Detect which cell encompasses the target text, then output its [X, Y] center coordinate. 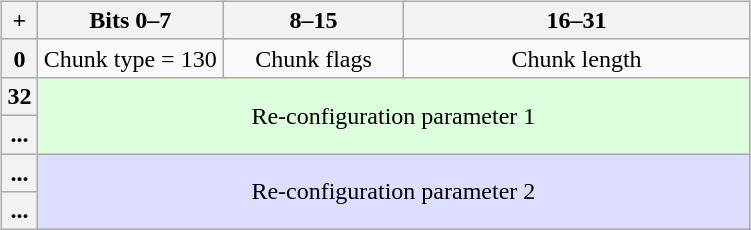
8–15 [314, 20]
Chunk flags [314, 58]
+ [20, 20]
Bits 0–7 [130, 20]
16–31 [576, 20]
Re-configuration parameter 2 [394, 192]
Chunk type = 130 [130, 58]
Re-configuration parameter 1 [394, 115]
Chunk length [576, 58]
0 [20, 58]
32 [20, 96]
